Search for the cell housing the specified text and yield its [x, y] center coordinate. 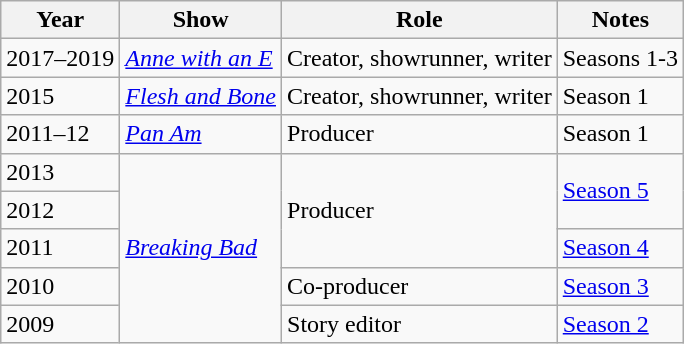
2011–12 [60, 134]
2017–2019 [60, 58]
Season 4 [620, 248]
2013 [60, 172]
Role [420, 20]
2015 [60, 96]
Show [201, 20]
Breaking Bad [201, 248]
2010 [60, 286]
Year [60, 20]
Co-producer [420, 286]
2009 [60, 324]
Seasons 1-3 [620, 58]
Notes [620, 20]
Flesh and Bone [201, 96]
2011 [60, 248]
Story editor [420, 324]
2012 [60, 210]
Anne with an E [201, 58]
Season 3 [620, 286]
Season 2 [620, 324]
Pan Am [201, 134]
Season 5 [620, 191]
